Detect which cell encompasses the target text, then output its [x, y] center coordinate. 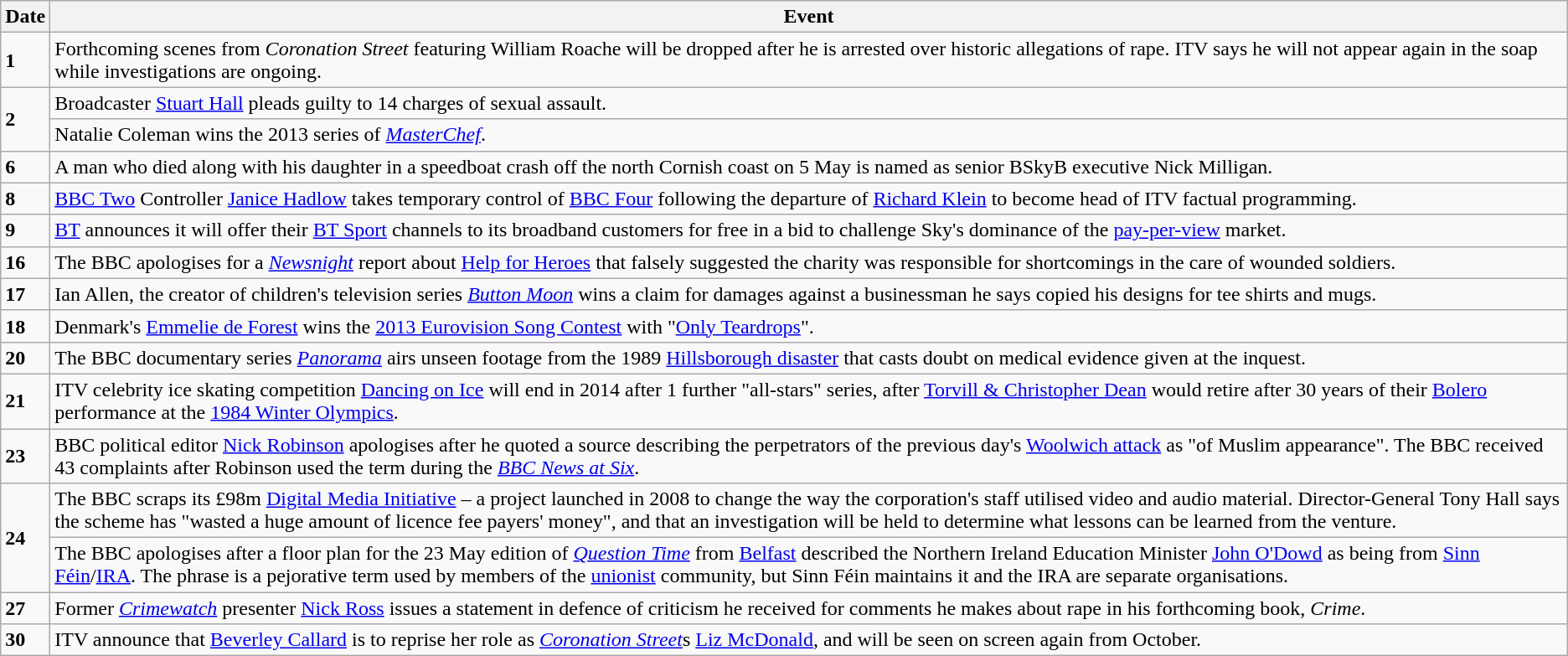
18 [25, 326]
23 [25, 456]
Denmark's Emmelie de Forest wins the 2013 Eurovision Song Contest with "Only Teardrops". [809, 326]
30 [25, 640]
2 [25, 119]
Natalie Coleman wins the 2013 series of MasterChef. [809, 135]
6 [25, 167]
1 [25, 60]
Broadcaster Stuart Hall pleads guilty to 14 charges of sexual assault. [809, 103]
Date [25, 17]
ITV announce that Beverley Callard is to reprise her role as Coronation Streets Liz McDonald, and will be seen on screen again from October. [809, 640]
8 [25, 199]
A man who died along with his daughter in a speedboat crash off the north Cornish coast on 5 May is named as senior BSkyB executive Nick Milligan. [809, 167]
27 [25, 608]
17 [25, 294]
24 [25, 538]
Event [809, 17]
21 [25, 400]
16 [25, 262]
20 [25, 358]
9 [25, 230]
